Output the [X, Y] coordinate of the center of the cell containing the given text.  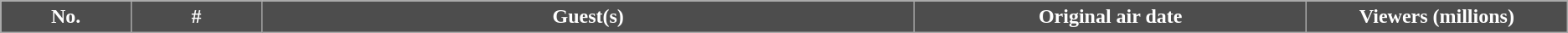
Original air date [1111, 17]
Guest(s) [588, 17]
Viewers (millions) [1436, 17]
# [197, 17]
No. [66, 17]
